Extract the (X, Y) coordinate from the center of the cell holding the provided text.  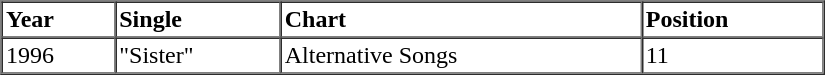
Year (58, 20)
Alternative Songs (460, 56)
Single (198, 20)
Chart (460, 20)
1996 (58, 56)
Position (732, 20)
"Sister" (198, 56)
11 (732, 56)
